Output the [x, y] coordinate of the center of the cell containing the given text.  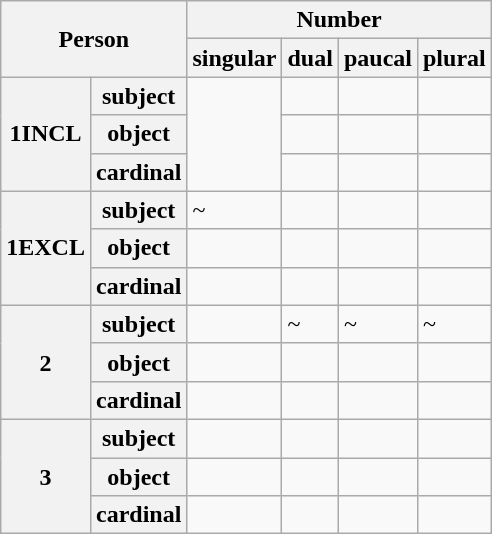
1INCL [46, 134]
plural [454, 58]
1EXCL [46, 248]
singular [234, 58]
2 [46, 362]
3 [46, 476]
Number [339, 20]
dual [310, 58]
paucal [378, 58]
Person [94, 39]
